Locate the cell with the specified text and output its [x, y] center coordinate. 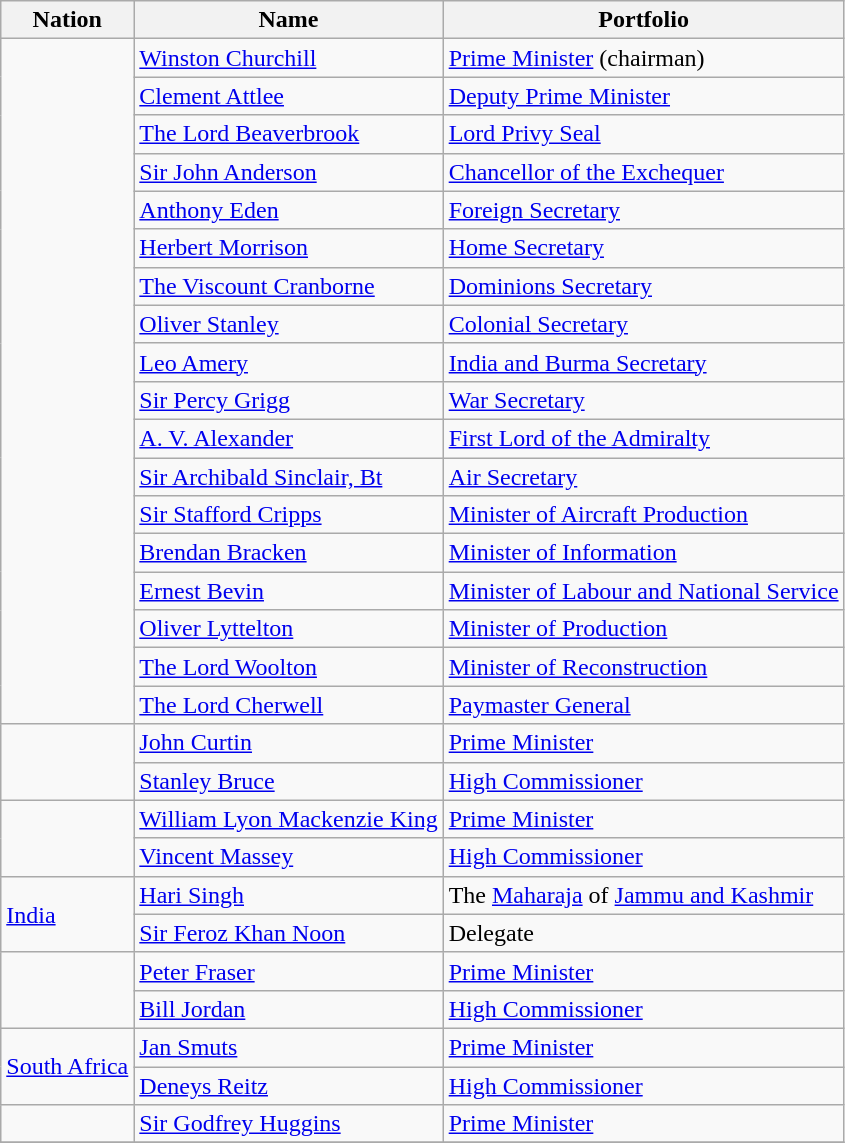
Leo Amery [288, 362]
Minister of Labour and National Service [644, 591]
Herbert Morrison [288, 248]
Bill Jordan [288, 1009]
Deneys Reitz [288, 1085]
Hari Singh [288, 895]
Anthony Eden [288, 210]
The Lord Cherwell [288, 705]
Minister of Reconstruction [644, 667]
Prime Minister (chairman) [644, 58]
Brendan Bracken [288, 553]
Winston Churchill [288, 58]
War Secretary [644, 400]
India and Burma Secretary [644, 362]
Colonial Secretary [644, 324]
John Curtin [288, 743]
Peter Fraser [288, 971]
Home Secretary [644, 248]
A. V. Alexander [288, 438]
Delegate [644, 933]
Ernest Bevin [288, 591]
Chancellor of the Exchequer [644, 172]
Sir John Anderson [288, 172]
Stanley Bruce [288, 781]
India [68, 914]
Oliver Lyttelton [288, 629]
Foreign Secretary [644, 210]
Sir Archibald Sinclair, Bt [288, 477]
Oliver Stanley [288, 324]
The Lord Beaverbrook [288, 134]
The Viscount Cranborne [288, 286]
Minister of Production [644, 629]
Minister of Information [644, 553]
Vincent Massey [288, 857]
Sir Stafford Cripps [288, 515]
William Lyon Mackenzie King [288, 819]
Jan Smuts [288, 1047]
Clement Attlee [288, 96]
Sir Percy Grigg [288, 400]
Minister of Aircraft Production [644, 515]
Sir Feroz Khan Noon [288, 933]
Nation [68, 20]
Dominions Secretary [644, 286]
Sir Godfrey Huggins [288, 1124]
Air Secretary [644, 477]
The Maharaja of Jammu and Kashmir [644, 895]
Name [288, 20]
Lord Privy Seal [644, 134]
Portfolio [644, 20]
The Lord Woolton [288, 667]
First Lord of the Admiralty [644, 438]
South Africa [68, 1066]
Paymaster General [644, 705]
Deputy Prime Minister [644, 96]
